Output the (x, y) coordinate of the center of the cell containing the given text.  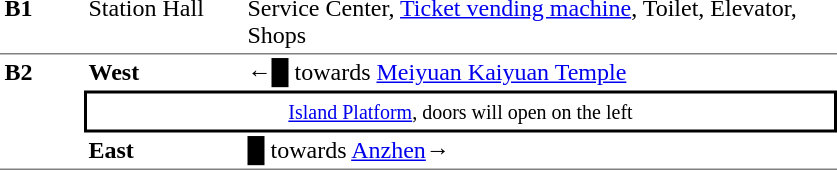
←█ towards Meiyuan Kaiyuan Temple (540, 72)
East (164, 151)
West (164, 72)
Island Platform, doors will open on the left (460, 111)
B2 (42, 112)
█ towards Anzhen→ (540, 151)
